Extract the [x, y] coordinate from the center of the cell holding the provided text.  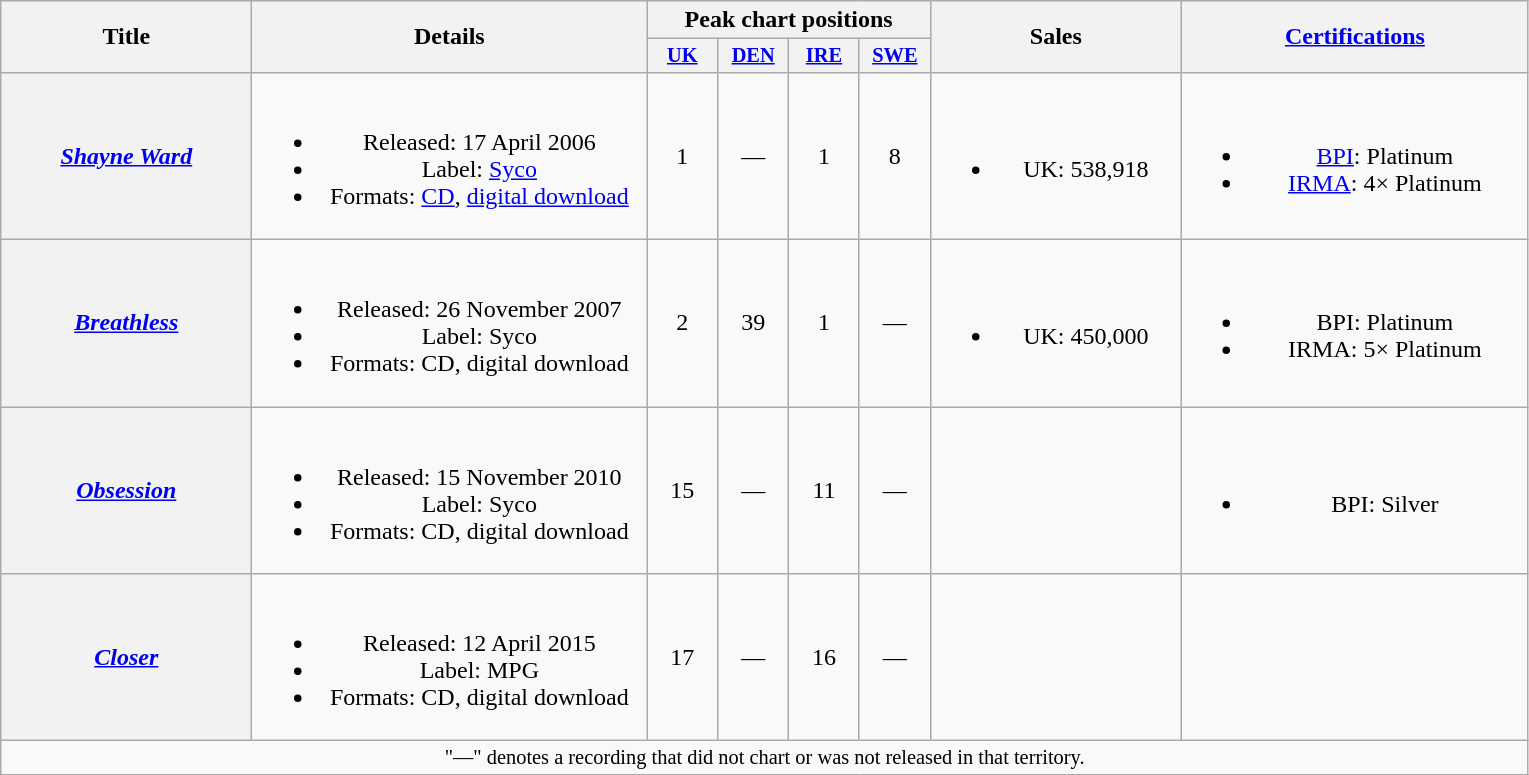
Released: 15 November 2010Label: SycoFormats: CD, digital download [450, 490]
IRE [824, 56]
"—" denotes a recording that did not chart or was not released in that territory. [765, 758]
Sales [1056, 37]
BPI: Silver [1354, 490]
UK: 538,918 [1056, 156]
UK [682, 56]
Released: 26 November 2007Label: SycoFormats: CD, digital download [450, 324]
SWE [894, 56]
39 [754, 324]
DEN [754, 56]
Title [126, 37]
Obsession [126, 490]
Breathless [126, 324]
15 [682, 490]
Released: 12 April 2015Label: MPGFormats: CD, digital download [450, 658]
UK: 450,000 [1056, 324]
Released: 17 April 2006Label: SycoFormats: CD, digital download [450, 156]
16 [824, 658]
Details [450, 37]
BPI: PlatinumIRMA: 5× Platinum [1354, 324]
Closer [126, 658]
17 [682, 658]
Peak chart positions [788, 20]
BPI: PlatinumIRMA: 4× Platinum [1354, 156]
8 [894, 156]
2 [682, 324]
11 [824, 490]
Certifications [1354, 37]
Shayne Ward [126, 156]
